Find where the given text appears and provide that cell's center as [X, Y] coordinate. 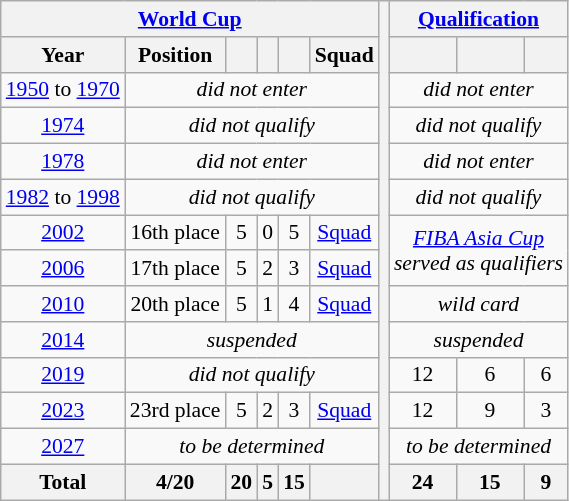
wild card [478, 304]
1978 [63, 162]
2019 [63, 375]
2006 [63, 269]
Position [176, 55]
17th place [176, 269]
20th place [176, 304]
23rd place [176, 411]
1974 [63, 126]
2010 [63, 304]
Year [63, 55]
1950 to 1970 [63, 90]
World Cup [190, 19]
20 [241, 482]
0 [268, 233]
2014 [63, 340]
Total [63, 482]
4 [294, 304]
4/20 [176, 482]
16th place [176, 233]
24 [422, 482]
2002 [63, 233]
2027 [63, 447]
Qualification [478, 19]
FIBA Asia Cupserved as qualifiers [478, 250]
2023 [63, 411]
1 [268, 304]
1982 to 1998 [63, 197]
